Capture the cell that displays the provided text and extract its (x, y) central coordinate. 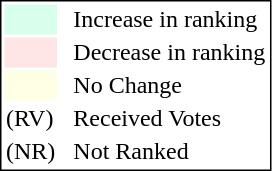
Increase in ranking (170, 19)
(RV) (30, 119)
Received Votes (170, 119)
(NR) (30, 151)
No Change (170, 85)
Not Ranked (170, 151)
Decrease in ranking (170, 53)
